Capture the cell that displays the provided text and extract its (X, Y) central coordinate. 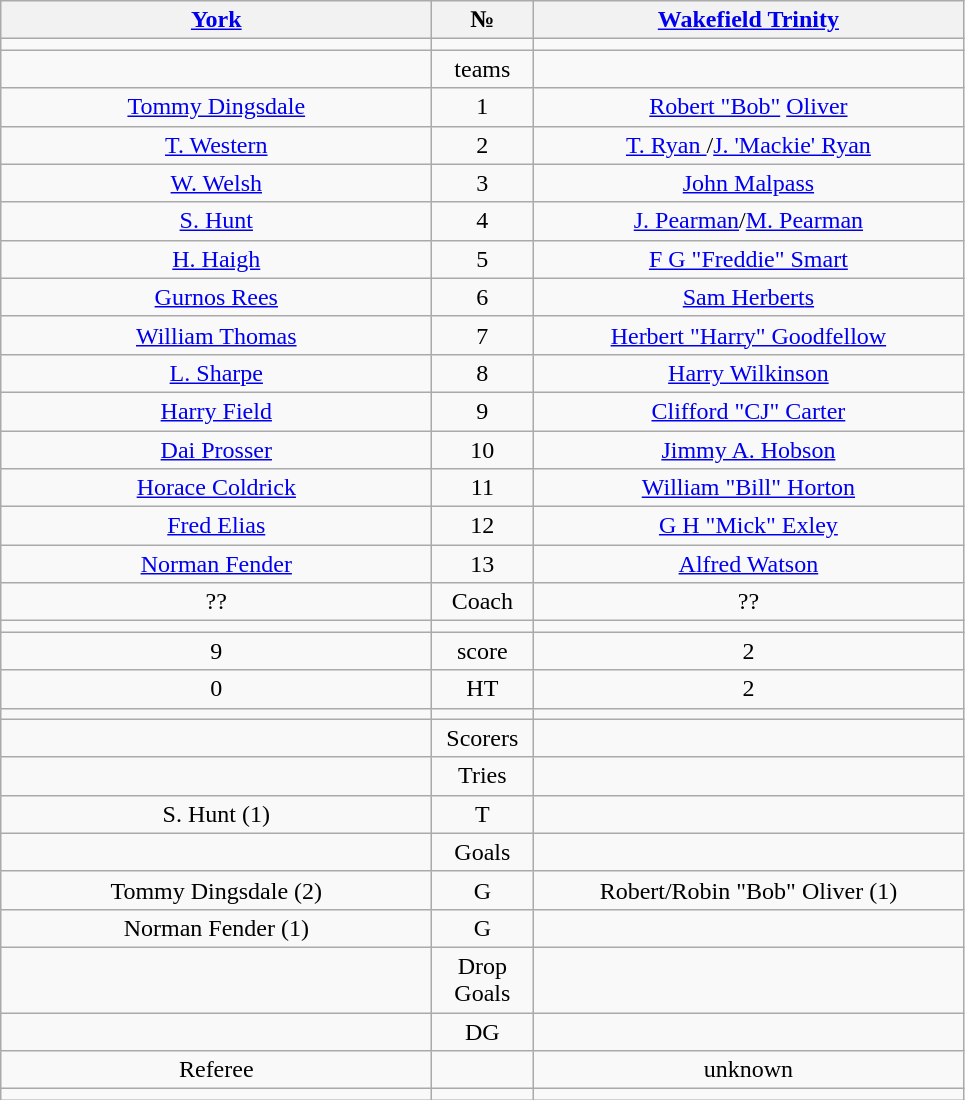
Clifford "CJ" Carter (748, 411)
Tommy Dingsdale (2) (216, 890)
Herbert "Harry" Goodfellow (748, 335)
Norman Fender (216, 564)
York (216, 20)
Sam Herberts (748, 297)
William "Bill" Horton (748, 488)
H. Haigh (216, 259)
10 (482, 449)
Alfred Watson (748, 564)
J. Pearman/M. Pearman (748, 221)
0 (216, 689)
Coach (482, 602)
Norman Fender (1) (216, 928)
DG (482, 1031)
Gurnos Rees (216, 297)
HT (482, 689)
Drop Goals (482, 980)
11 (482, 488)
S. Hunt (216, 221)
5 (482, 259)
Scorers (482, 738)
13 (482, 564)
№ (482, 20)
score (482, 651)
T. Western (216, 145)
Robert/Robin "Bob" Oliver (1) (748, 890)
Harry Field (216, 411)
John Malpass (748, 183)
4 (482, 221)
6 (482, 297)
3 (482, 183)
F G "Freddie" Smart (748, 259)
William Thomas (216, 335)
Referee (216, 1070)
Fred Elias (216, 526)
L. Sharpe (216, 373)
S. Hunt (1) (216, 814)
T. Ryan /J. 'Mackie' Ryan (748, 145)
unknown (748, 1070)
8 (482, 373)
7 (482, 335)
Harry Wilkinson (748, 373)
1 (482, 107)
T (482, 814)
Tommy Dingsdale (216, 107)
12 (482, 526)
Horace Coldrick (216, 488)
W. Welsh (216, 183)
Dai Prosser (216, 449)
Goals (482, 852)
Wakefield Trinity (748, 20)
Robert "Bob" Oliver (748, 107)
teams (482, 69)
Jimmy A. Hobson (748, 449)
G H "Mick" Exley (748, 526)
Tries (482, 776)
